Locate the cell with the specified text and output its (x, y) center coordinate. 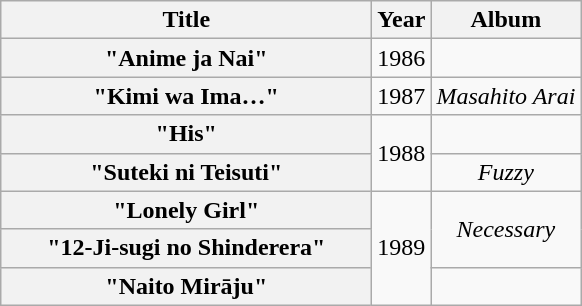
Necessary (506, 229)
Album (506, 20)
1987 (402, 96)
"Kimi wa Ima…" (186, 96)
"12-Ji-sugi no Shinderera" (186, 248)
1988 (402, 153)
Year (402, 20)
"Anime ja Nai" (186, 58)
1986 (402, 58)
1989 (402, 248)
"His" (186, 134)
Title (186, 20)
"Lonely Girl" (186, 210)
"Naito Mirāju" (186, 286)
Fuzzy (506, 172)
"Suteki ni Teisuti" (186, 172)
Masahito Arai (506, 96)
